Pinpoint the cell where the given text exists, returning its [X, Y] midpoint coordinate. 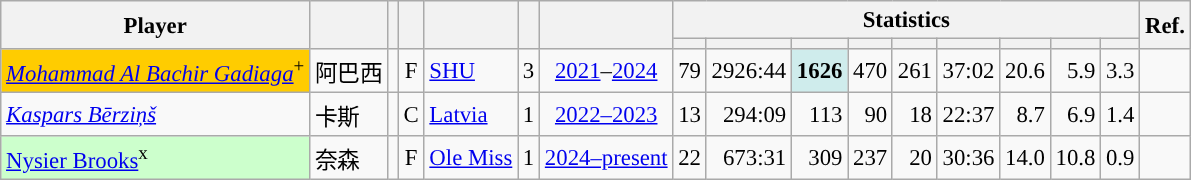
3 [529, 71]
13 [690, 115]
8.7 [1025, 115]
5.9 [1075, 71]
237 [870, 158]
10.8 [1075, 158]
阿巴西 [349, 71]
奈森 [349, 158]
113 [820, 115]
Mohammad Al Bachir Gadiaga+ [156, 71]
2024–present [606, 158]
14.0 [1025, 158]
Statistics [906, 20]
Ref. [1165, 25]
22:37 [968, 115]
SHU [471, 71]
470 [870, 71]
673:31 [748, 158]
1.4 [1120, 115]
C [411, 115]
20.6 [1025, 71]
Kaspars Bērziņš [156, 115]
3.3 [1120, 71]
37:02 [968, 71]
20 [914, 158]
18 [914, 115]
2021–2024 [606, 71]
0.9 [1120, 158]
卡斯 [349, 115]
2022–2023 [606, 115]
2926:44 [748, 71]
309 [820, 158]
Nysier Brooksx [156, 158]
Player [156, 25]
Latvia [471, 115]
261 [914, 71]
22 [690, 158]
30:36 [968, 158]
79 [690, 71]
1626 [820, 71]
90 [870, 115]
Ole Miss [471, 158]
6.9 [1075, 115]
294:09 [748, 115]
